Extract the (X, Y) coordinate from the center of the cell holding the provided text.  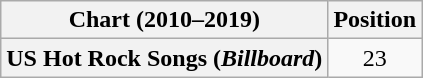
23 (375, 58)
US Hot Rock Songs (Billboard) (164, 58)
Chart (2010–2019) (164, 20)
Position (375, 20)
